Identify which cell holds the provided text, then report its (x, y) central coordinate. 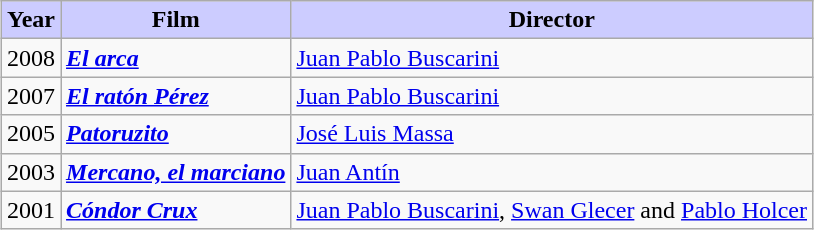
Patoruzito (176, 134)
2008 (30, 58)
El arca (176, 58)
2001 (30, 210)
Mercano, el marciano (176, 172)
2005 (30, 134)
Director (552, 20)
Cóndor Crux (176, 210)
Juan Antín (552, 172)
2007 (30, 96)
José Luis Massa (552, 134)
Film (176, 20)
El ratón Pérez (176, 96)
2003 (30, 172)
Juan Pablo Buscarini, Swan Glecer and Pablo Holcer (552, 210)
Year (30, 20)
